Return the [x, y] coordinate for the center point of the cell that contains the specified text.  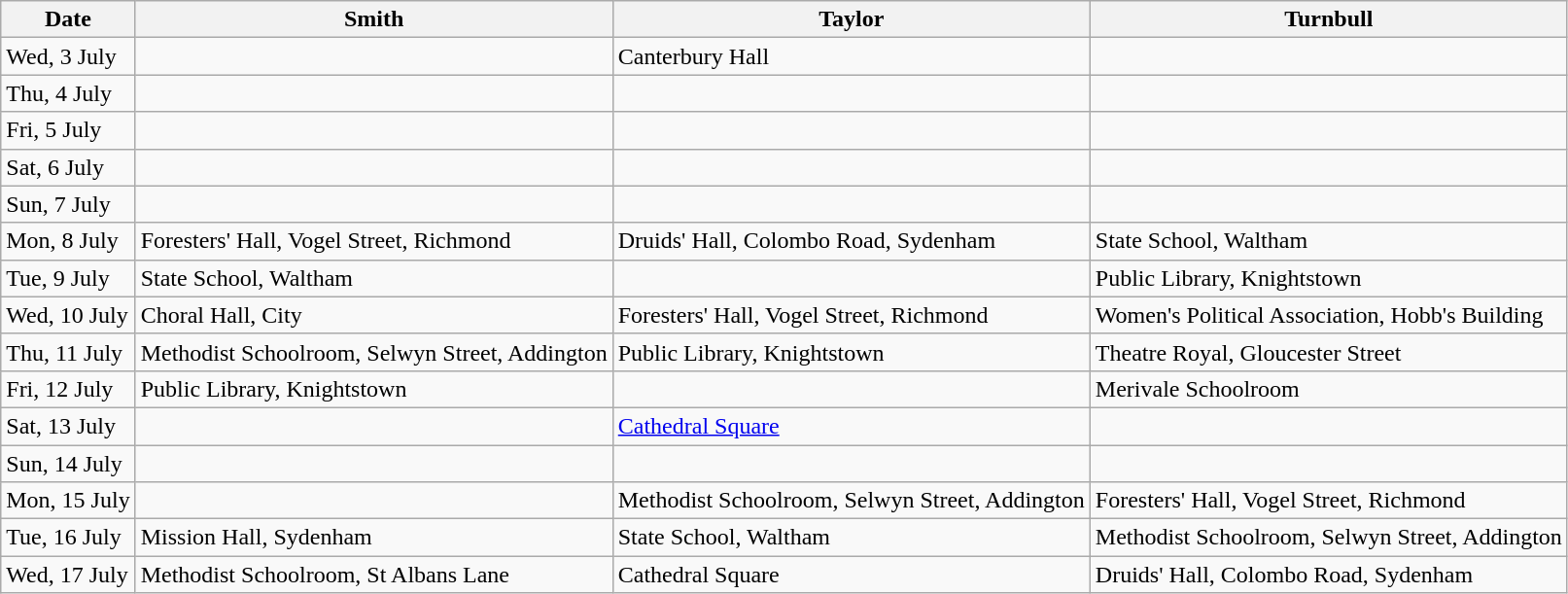
Canterbury Hall [852, 56]
Sat, 13 July [68, 426]
Wed, 3 July [68, 56]
Turnbull [1328, 19]
Women's Political Association, Hobb's Building [1328, 315]
Tue, 16 July [68, 538]
Thu, 4 July [68, 93]
Mon, 8 July [68, 241]
Sat, 6 July [68, 167]
Thu, 11 July [68, 352]
Mon, 15 July [68, 501]
Smith [373, 19]
Sun, 14 July [68, 464]
Choral Hall, City [373, 315]
Mission Hall, Sydenham [373, 538]
Tue, 9 July [68, 278]
Taylor [852, 19]
Wed, 10 July [68, 315]
Date [68, 19]
Wed, 17 July [68, 575]
Fri, 5 July [68, 130]
Sun, 7 July [68, 204]
Methodist Schoolroom, St Albans Lane [373, 575]
Theatre Royal, Gloucester Street [1328, 352]
Merivale Schoolroom [1328, 389]
Fri, 12 July [68, 389]
